From the cell containing the given text, extract its center point as [X, Y] coordinate. 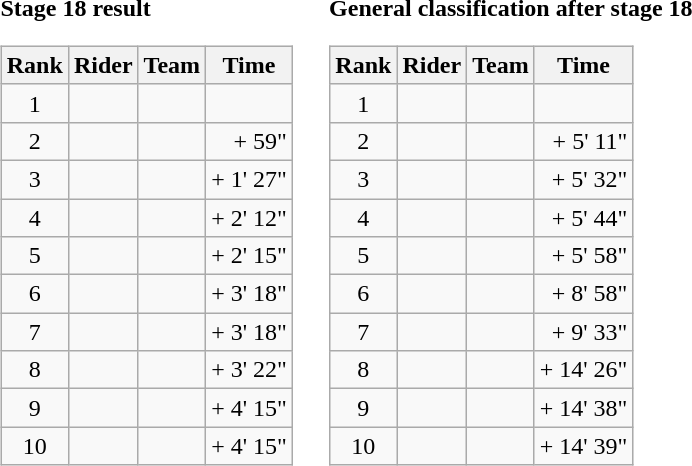
+ 59" [250, 141]
+ 2' 12" [250, 217]
+ 9' 33" [584, 332]
+ 8' 58" [584, 294]
+ 5' 58" [584, 256]
+ 2' 15" [250, 256]
+ 5' 32" [584, 179]
+ 14' 38" [584, 408]
+ 5' 11" [584, 141]
+ 14' 26" [584, 370]
+ 1' 27" [250, 179]
+ 5' 44" [584, 217]
+ 14' 39" [584, 446]
+ 3' 22" [250, 370]
